Detect which cell encompasses the target text, then output its [X, Y] center coordinate. 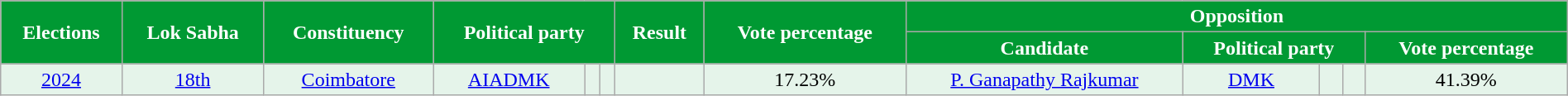
Coimbatore [348, 79]
Constituency [348, 32]
18th [193, 79]
AIADMK [509, 79]
DMK [1251, 79]
Elections [61, 32]
17.23% [806, 79]
Result [660, 32]
P. Ganapathy Rajkumar [1045, 79]
Candidate [1045, 48]
Opposition [1237, 17]
Lok Sabha [193, 32]
41.39% [1465, 79]
2024 [61, 79]
